Extract the [x, y] coordinate from the center of the cell holding the provided text.  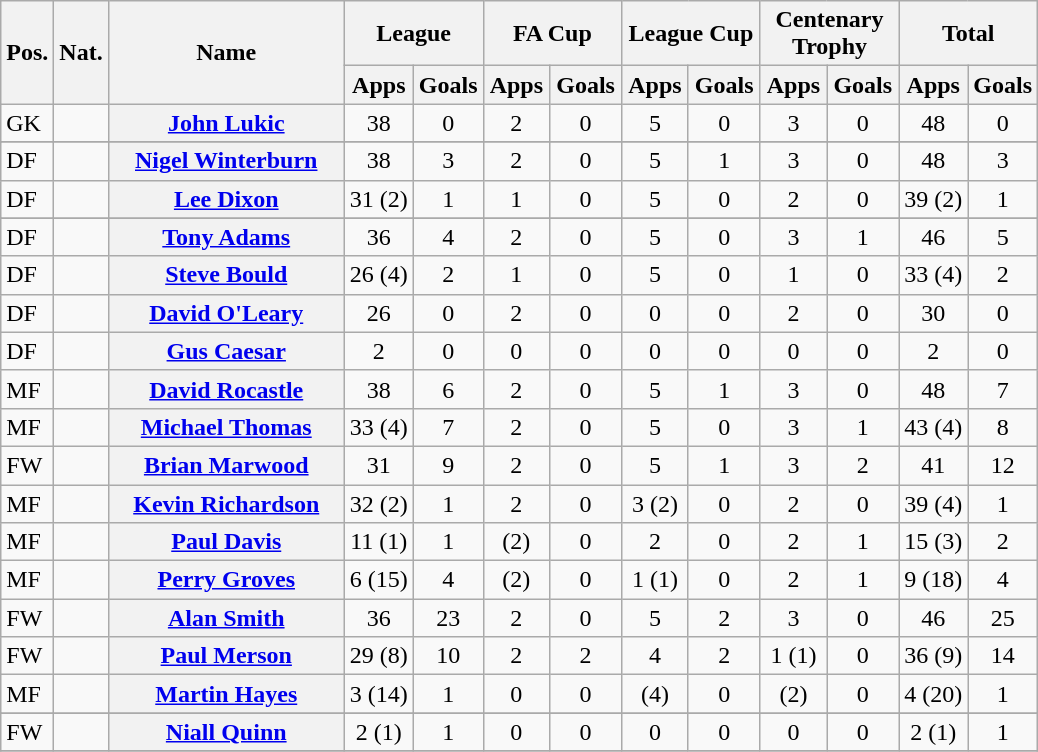
31 [378, 465]
29 (8) [378, 656]
41 [934, 465]
6 [448, 389]
David O'Leary [226, 313]
Michael Thomas [226, 427]
4 (20) [934, 694]
6 (15) [378, 580]
11 (1) [378, 542]
GK [28, 123]
Kevin Richardson [226, 503]
9 [448, 465]
26 (4) [378, 275]
Alan Smith [226, 618]
26 [378, 313]
David Rocastle [226, 389]
25 [1003, 618]
League [414, 34]
Pos. [28, 52]
Brian Marwood [226, 465]
League Cup [692, 34]
Nigel Winterburn [226, 161]
John Lukic [226, 123]
31 (2) [378, 199]
Total [968, 34]
Tony Adams [226, 237]
Niall Quinn [226, 732]
39 (2) [934, 199]
Lee Dixon [226, 199]
8 [1003, 427]
30 [934, 313]
Nat. [81, 52]
14 [1003, 656]
3 (2) [656, 503]
23 [448, 618]
3 (14) [378, 694]
32 (2) [378, 503]
12 [1003, 465]
Paul Davis [226, 542]
9 (18) [934, 580]
Name [226, 52]
10 [448, 656]
43 (4) [934, 427]
Paul Merson [226, 656]
Martin Hayes [226, 694]
Steve Bould [226, 275]
Perry Groves [226, 580]
FA Cup [552, 34]
(4) [656, 694]
Centenary Trophy [830, 34]
Gus Caesar [226, 351]
39 (4) [934, 503]
36 (9) [934, 656]
15 (3) [934, 542]
